Return (x, y) of the center of cell containing provided text 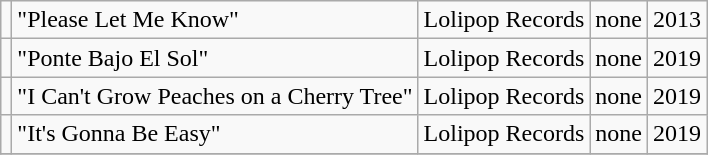
"Ponte Bajo El Sol" (215, 58)
2013 (676, 20)
"It's Gonna Be Easy" (215, 134)
"I Can't Grow Peaches on a Cherry Tree" (215, 96)
"Please Let Me Know" (215, 20)
